Pinpoint the cell where the given text exists, returning its (x, y) midpoint coordinate. 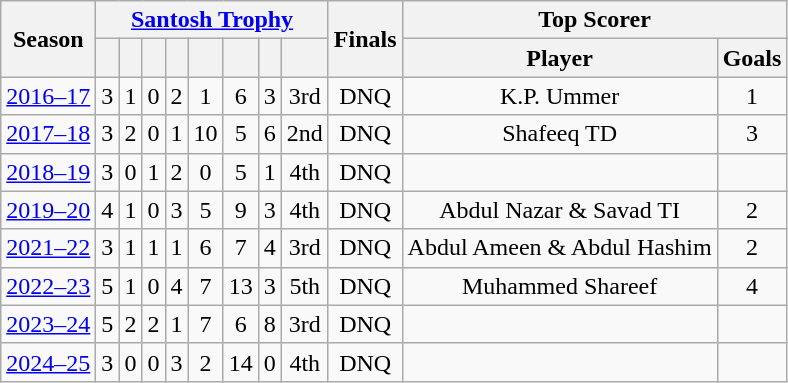
2023–24 (48, 324)
2018–19 (48, 172)
2021–22 (48, 248)
Shafeeq TD (560, 134)
13 (240, 286)
Abdul Ameen & Abdul Hashim (560, 248)
2022–23 (48, 286)
8 (270, 324)
2017–18 (48, 134)
2nd (304, 134)
Top Scorer (594, 20)
Season (48, 39)
Goals (752, 58)
9 (240, 210)
2016–17 (48, 96)
10 (206, 134)
Finals (365, 39)
Player (560, 58)
Abdul Nazar & Savad TI (560, 210)
2019–20 (48, 210)
Santosh Trophy (212, 20)
14 (240, 362)
K.P. Ummer (560, 96)
2024–25 (48, 362)
Muhammed Shareef (560, 286)
5th (304, 286)
